For the text-containing cell, return its midpoint in [x, y] coordinate format. 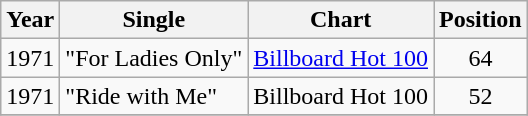
52 [481, 96]
"For Ladies Only" [154, 58]
Chart [341, 20]
Position [481, 20]
Year [30, 20]
64 [481, 58]
Single [154, 20]
"Ride with Me" [154, 96]
